Search for the cell housing the specified text and yield its (X, Y) center coordinate. 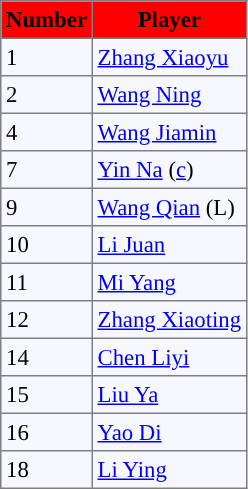
Li Juan (169, 245)
18 (47, 470)
10 (47, 245)
Zhang Xiaoyu (169, 57)
Zhang Xiaoting (169, 320)
Wang Jiamin (169, 132)
Yao Di (169, 432)
11 (47, 282)
Li Ying (169, 470)
12 (47, 320)
14 (47, 357)
Liu Ya (169, 395)
Wang Qian (L) (169, 207)
7 (47, 170)
16 (47, 432)
9 (47, 207)
2 (47, 95)
Yin Na (c) (169, 170)
1 (47, 57)
15 (47, 395)
Wang Ning (169, 95)
Player (169, 20)
Chen Liyi (169, 357)
4 (47, 132)
Mi Yang (169, 282)
Number (47, 20)
